Provide the (x, y) coordinate of the cell's center where the given text is located.  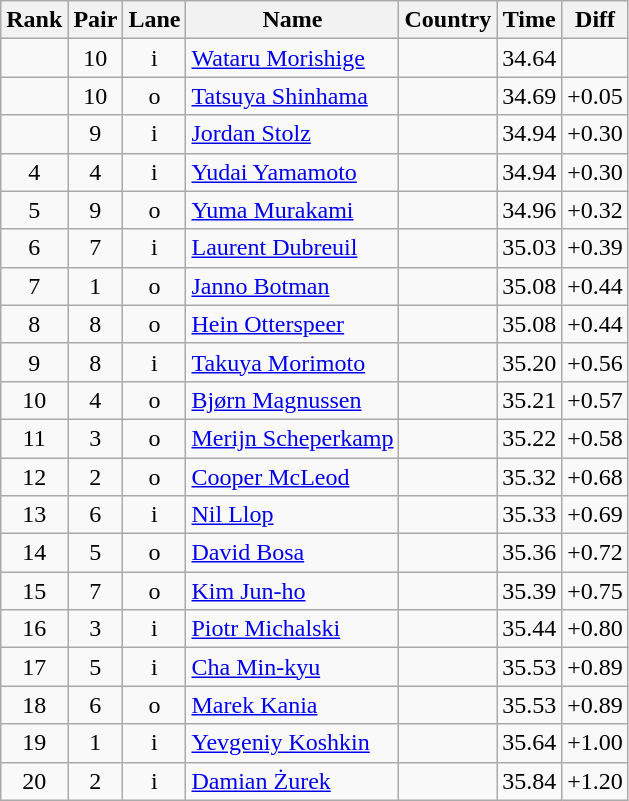
Cooper McLeod (292, 477)
+0.32 (596, 210)
Bjørn Magnussen (292, 400)
17 (34, 667)
35.36 (530, 553)
+0.72 (596, 553)
Diff (596, 20)
Takuya Morimoto (292, 362)
Hein Otterspeer (292, 324)
35.21 (530, 400)
Yudai Yamamoto (292, 172)
+0.69 (596, 515)
34.69 (530, 96)
Rank (34, 20)
Nil Llop (292, 515)
Country (448, 20)
Janno Botman (292, 286)
35.64 (530, 743)
Tatsuya Shinhama (292, 96)
35.44 (530, 629)
Kim Jun-ho (292, 591)
19 (34, 743)
Pair (96, 20)
+0.80 (596, 629)
+0.56 (596, 362)
Cha Min-kyu (292, 667)
Yuma Murakami (292, 210)
Time (530, 20)
Lane (154, 20)
David Bosa (292, 553)
11 (34, 438)
12 (34, 477)
Yevgeniy Koshkin (292, 743)
+0.05 (596, 96)
+0.75 (596, 591)
15 (34, 591)
Laurent Dubreuil (292, 248)
20 (34, 781)
+0.68 (596, 477)
Wataru Morishige (292, 58)
Jordan Stolz (292, 134)
35.32 (530, 477)
35.33 (530, 515)
Damian Żurek (292, 781)
35.03 (530, 248)
+0.58 (596, 438)
35.39 (530, 591)
Marek Kania (292, 705)
35.20 (530, 362)
35.84 (530, 781)
Name (292, 20)
16 (34, 629)
+0.57 (596, 400)
18 (34, 705)
Piotr Michalski (292, 629)
13 (34, 515)
34.96 (530, 210)
+1.00 (596, 743)
Merijn Scheperkamp (292, 438)
35.22 (530, 438)
+1.20 (596, 781)
+0.39 (596, 248)
14 (34, 553)
34.64 (530, 58)
